Detect which cell encompasses the target text, then output its (x, y) center coordinate. 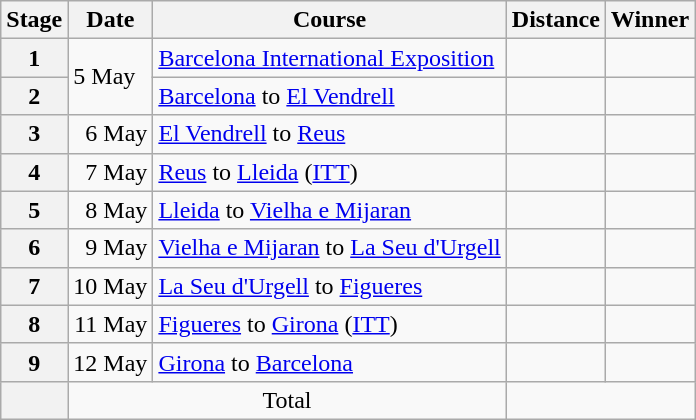
7 (34, 286)
11 May (110, 324)
Winner (650, 20)
El Vendrell to Reus (330, 134)
Date (110, 20)
4 (34, 172)
La Seu d'Urgell to Figueres (330, 286)
6 (34, 248)
9 May (110, 248)
Barcelona International Exposition (330, 58)
5 May (110, 77)
Barcelona to El Vendrell (330, 96)
9 (34, 362)
3 (34, 134)
12 May (110, 362)
2 (34, 96)
Total (287, 400)
5 (34, 210)
Vielha e Mijaran to La Seu d'Urgell (330, 248)
10 May (110, 286)
7 May (110, 172)
Reus to Lleida (ITT) (330, 172)
Distance (556, 20)
Stage (34, 20)
Girona to Barcelona (330, 362)
1 (34, 58)
Lleida to Vielha e Mijaran (330, 210)
8 (34, 324)
8 May (110, 210)
Course (330, 20)
6 May (110, 134)
Figueres to Girona (ITT) (330, 324)
